Extract the (x, y) coordinate from the center of the cell holding the provided text.  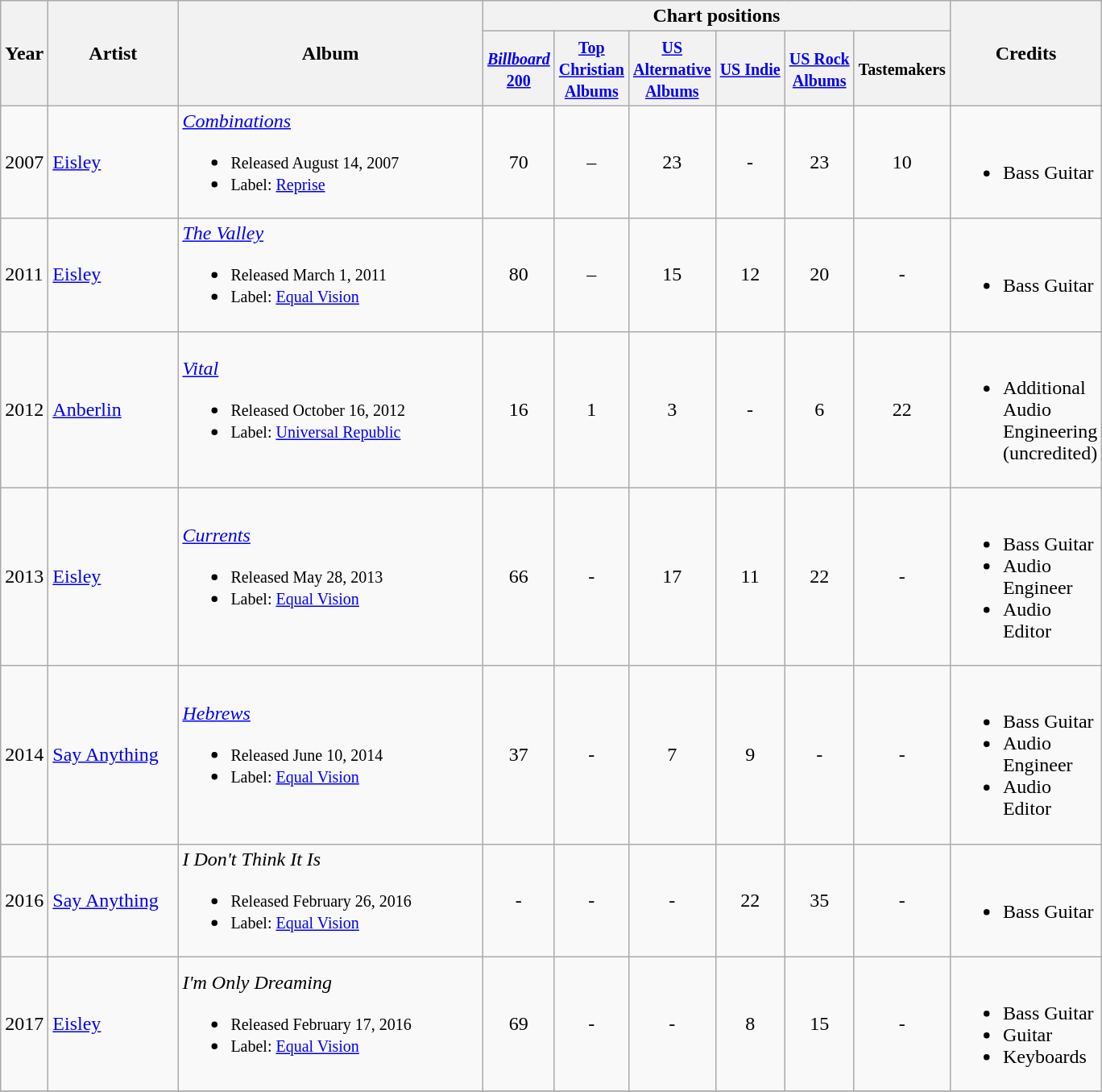
2011 (24, 275)
US Indie (750, 69)
2017 (24, 1023)
CurrentsReleased May 28, 2013Label: Equal Vision (330, 577)
16 (519, 409)
HebrewsReleased June 10, 2014Label: Equal Vision (330, 754)
The ValleyReleased March 1, 2011Label: Equal Vision (330, 275)
37 (519, 754)
11 (750, 577)
70 (519, 162)
Credits (1025, 53)
I Don't Think It IsReleased February 26, 2016Label: Equal Vision (330, 900)
Additional Audio Engineering (uncredited) (1025, 409)
Artist (113, 53)
I'm Only DreamingReleased February 17, 2016Label: Equal Vision (330, 1023)
2007 (24, 162)
CombinationsReleased August 14, 2007Label: Reprise (330, 162)
2014 (24, 754)
Album (330, 53)
66 (519, 577)
2012 (24, 409)
Top Christian Albums (591, 69)
17 (672, 577)
Year (24, 53)
12 (750, 275)
US Rock Albums (819, 69)
80 (519, 275)
8 (750, 1023)
US Alternative Albums (672, 69)
20 (819, 275)
35 (819, 900)
10 (902, 162)
Bass GuitarGuitarKeyboards (1025, 1023)
Chart positions (716, 16)
Anberlin (113, 409)
2013 (24, 577)
VitalReleased October 16, 2012Label: Universal Republic (330, 409)
2016 (24, 900)
69 (519, 1023)
3 (672, 409)
7 (672, 754)
Tastemakers (902, 69)
Billboard 200 (519, 69)
1 (591, 409)
9 (750, 754)
6 (819, 409)
